Search for the cell housing the specified text and yield its [x, y] center coordinate. 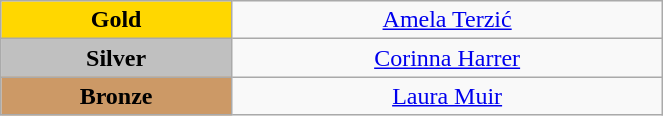
Amela Terzić [446, 20]
Corinna Harrer [446, 58]
Laura Muir [446, 96]
Gold [116, 20]
Silver [116, 58]
Bronze [116, 96]
